Determine the [x, y] coordinate at the center of the cell enclosing the given text.  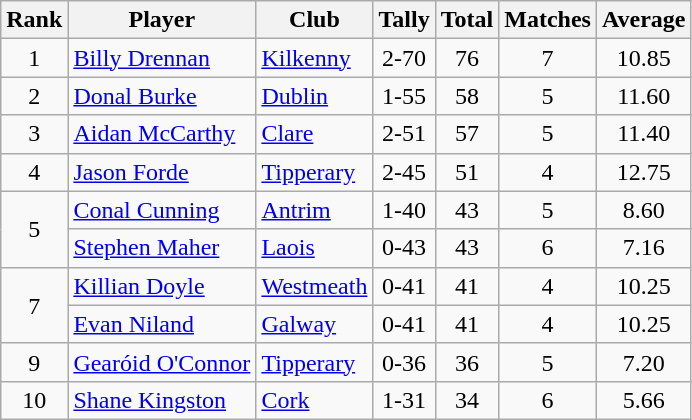
Rank [34, 20]
3 [34, 134]
Aidan McCarthy [162, 134]
1 [34, 58]
Antrim [314, 210]
2 [34, 96]
12.75 [644, 172]
8.60 [644, 210]
11.60 [644, 96]
1-55 [404, 96]
1-31 [404, 400]
Kilkenny [314, 58]
Average [644, 20]
Stephen Maher [162, 248]
Conal Cunning [162, 210]
Cork [314, 400]
Billy Drennan [162, 58]
Jason Forde [162, 172]
11.40 [644, 134]
2-51 [404, 134]
34 [467, 400]
Westmeath [314, 286]
Dublin [314, 96]
Total [467, 20]
10 [34, 400]
Club [314, 20]
10.85 [644, 58]
57 [467, 134]
Killian Doyle [162, 286]
Matches [548, 20]
7.20 [644, 362]
0-43 [404, 248]
58 [467, 96]
76 [467, 58]
Gearóid O'Connor [162, 362]
9 [34, 362]
Player [162, 20]
Laois [314, 248]
Donal Burke [162, 96]
0-36 [404, 362]
Evan Niland [162, 324]
5.66 [644, 400]
2-70 [404, 58]
51 [467, 172]
1-40 [404, 210]
Galway [314, 324]
2-45 [404, 172]
36 [467, 362]
7.16 [644, 248]
Shane Kingston [162, 400]
Tally [404, 20]
Clare [314, 134]
